For the text-containing cell, return its midpoint in (x, y) coordinate format. 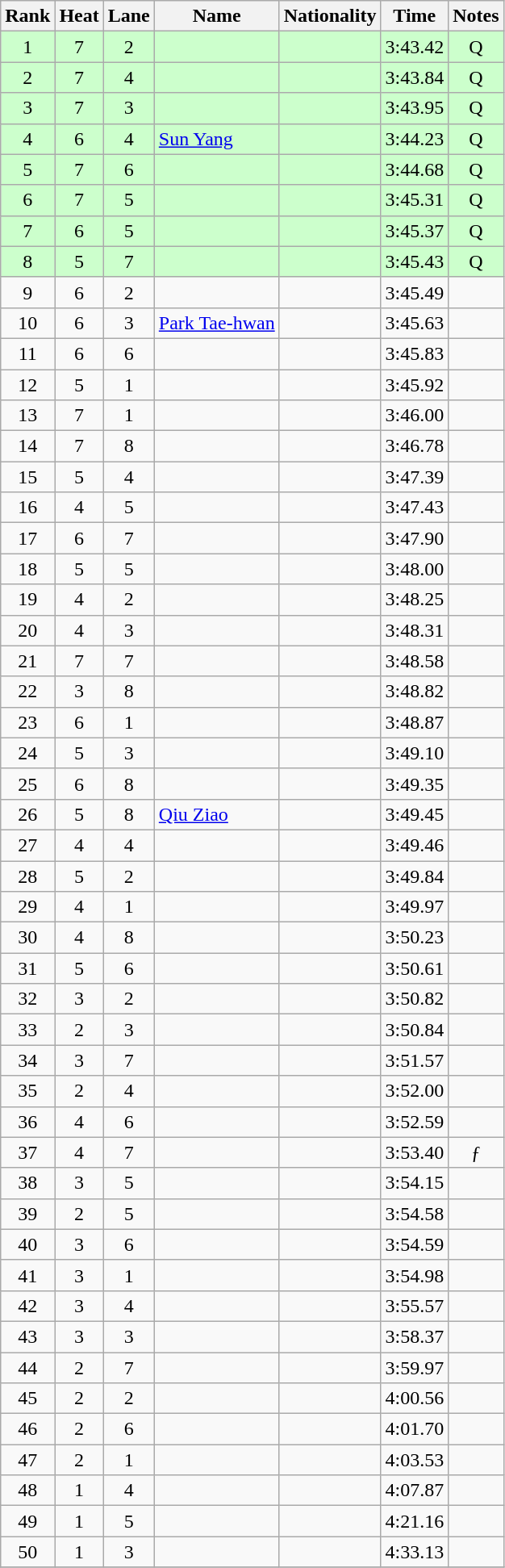
23 (27, 722)
35 (27, 1091)
45 (27, 1399)
3:48.31 (415, 630)
10 (27, 323)
37 (27, 1152)
3:54.98 (415, 1275)
38 (27, 1183)
33 (27, 1030)
3:43.84 (415, 77)
Time (415, 16)
3:54.59 (415, 1244)
4:00.56 (415, 1399)
3:48.58 (415, 661)
Name (216, 16)
3:52.59 (415, 1122)
3:49.45 (415, 814)
Heat (79, 16)
4:21.16 (415, 1521)
17 (27, 538)
3:45.31 (415, 200)
11 (27, 353)
Notes (476, 16)
32 (27, 999)
3:50.82 (415, 999)
13 (27, 416)
3:59.97 (415, 1368)
34 (27, 1060)
4:33.13 (415, 1552)
30 (27, 938)
14 (27, 446)
Sun Yang (216, 139)
3:58.37 (415, 1336)
3:43.42 (415, 47)
12 (27, 385)
49 (27, 1521)
24 (27, 753)
3:43.95 (415, 108)
3:47.90 (415, 538)
41 (27, 1275)
3:50.61 (415, 968)
36 (27, 1122)
3:52.00 (415, 1091)
3:49.46 (415, 845)
3:48.00 (415, 569)
3:54.58 (415, 1214)
19 (27, 600)
3:48.87 (415, 722)
20 (27, 630)
42 (27, 1306)
31 (27, 968)
3:45.49 (415, 292)
3:49.35 (415, 784)
3:55.57 (415, 1306)
3:49.84 (415, 876)
3:53.40 (415, 1152)
48 (27, 1491)
Lane (129, 16)
9 (27, 292)
3:45.63 (415, 323)
Rank (27, 16)
18 (27, 569)
28 (27, 876)
3:46.00 (415, 416)
16 (27, 508)
3:49.97 (415, 907)
3:54.15 (415, 1183)
3:45.43 (415, 261)
3:48.82 (415, 692)
25 (27, 784)
3:46.78 (415, 446)
3:44.68 (415, 169)
3:44.23 (415, 139)
50 (27, 1552)
ƒ (476, 1152)
3:47.39 (415, 477)
3:50.84 (415, 1030)
Nationality (330, 16)
3:49.10 (415, 753)
21 (27, 661)
Park Tae-hwan (216, 323)
3:45.83 (415, 353)
Qiu Ziao (216, 814)
39 (27, 1214)
47 (27, 1460)
46 (27, 1429)
29 (27, 907)
3:45.37 (415, 231)
4:01.70 (415, 1429)
3:50.23 (415, 938)
44 (27, 1368)
26 (27, 814)
4:07.87 (415, 1491)
15 (27, 477)
3:45.92 (415, 385)
3:51.57 (415, 1060)
43 (27, 1336)
3:47.43 (415, 508)
4:03.53 (415, 1460)
27 (27, 845)
40 (27, 1244)
22 (27, 692)
3:48.25 (415, 600)
